Capture the cell that displays the provided text and extract its (x, y) central coordinate. 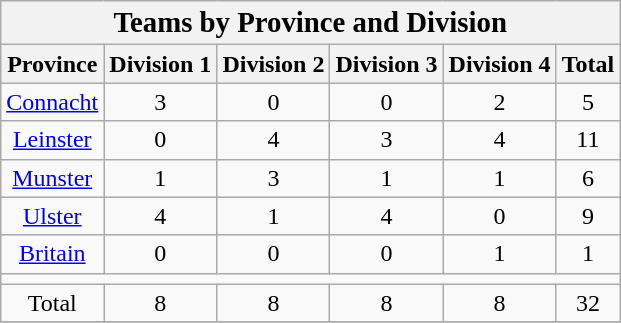
Ulster (52, 216)
11 (588, 140)
32 (588, 303)
Province (52, 64)
Connacht (52, 102)
Division 2 (274, 64)
Britain (52, 254)
5 (588, 102)
9 (588, 216)
Leinster (52, 140)
Teams by Province and Division (310, 23)
2 (500, 102)
Division 4 (500, 64)
Munster (52, 178)
6 (588, 178)
Division 1 (160, 64)
Division 3 (386, 64)
